Return the [X, Y] coordinate for the center point of the cell that contains the specified text.  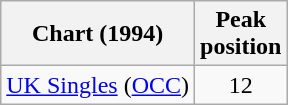
Chart (1994) [98, 34]
12 [241, 85]
UK Singles (OCC) [98, 85]
Peakposition [241, 34]
